Find where the given text appears and provide that cell's center as [x, y] coordinate. 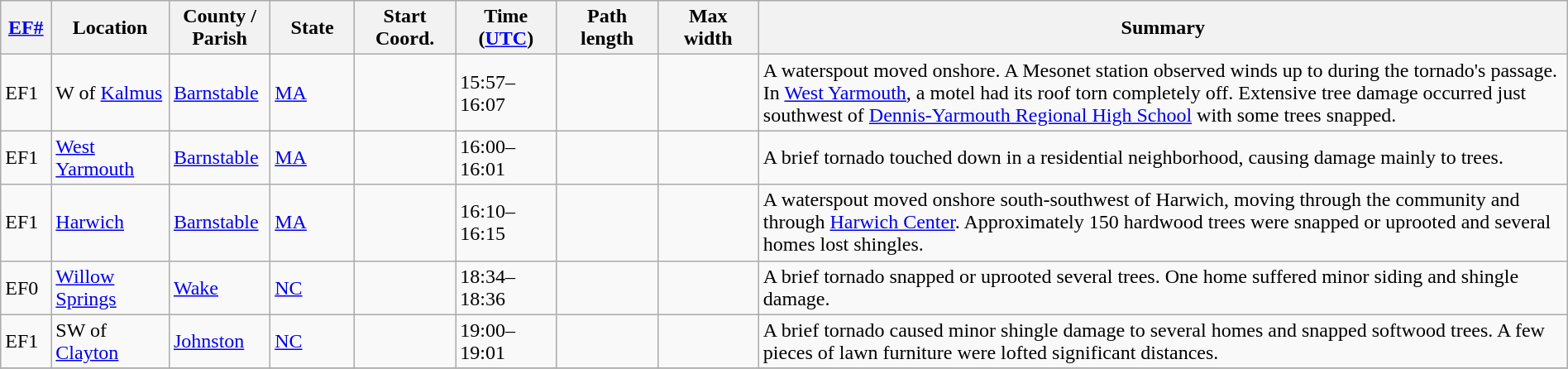
16:00–16:01 [506, 157]
A brief tornado touched down in a residential neighborhood, causing damage mainly to trees. [1163, 157]
Wake [219, 288]
County / Parish [219, 28]
18:34–18:36 [506, 288]
19:00–19:01 [506, 341]
Johnston [219, 341]
Path length [607, 28]
Summary [1163, 28]
Location [111, 28]
SW of Clayton [111, 341]
Harwich [111, 223]
W of Kalmus [111, 93]
Time (UTC) [506, 28]
EF0 [26, 288]
A brief tornado snapped or uprooted several trees. One home suffered minor siding and shingle damage. [1163, 288]
Start Coord. [405, 28]
15:57–16:07 [506, 93]
Max width [708, 28]
State [313, 28]
EF# [26, 28]
Willow Springs [111, 288]
West Yarmouth [111, 157]
16:10–16:15 [506, 223]
